Return (X, Y) of the center of cell containing provided text 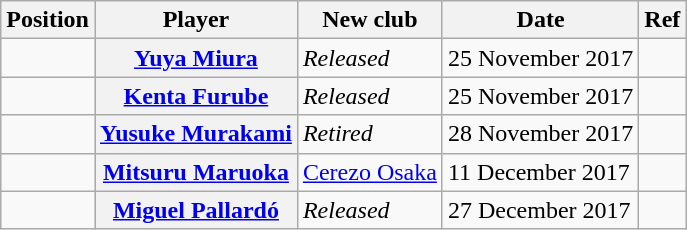
Yusuke Murakami (196, 134)
Player (196, 20)
Miguel Pallardó (196, 210)
Cerezo Osaka (370, 172)
Mitsuru Maruoka (196, 172)
New club (370, 20)
11 December 2017 (540, 172)
Date (540, 20)
Kenta Furube (196, 96)
28 November 2017 (540, 134)
Ref (662, 20)
Retired (370, 134)
Yuya Miura (196, 58)
27 December 2017 (540, 210)
Position (48, 20)
